Locate the cell with the specified text and output its [X, Y] center coordinate. 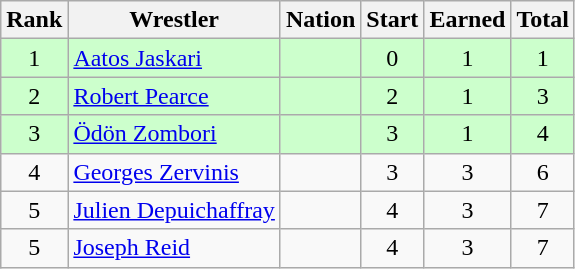
Julien Depuichaffray [174, 210]
Rank [34, 20]
Start [392, 20]
Robert Pearce [174, 96]
Nation [320, 20]
Aatos Jaskari [174, 58]
Georges Zervinis [174, 172]
Joseph Reid [174, 248]
Ödön Zombori [174, 134]
Wrestler [174, 20]
0 [392, 58]
Earned [468, 20]
Total [543, 20]
6 [543, 172]
